Detect which cell encompasses the target text, then output its [X, Y] center coordinate. 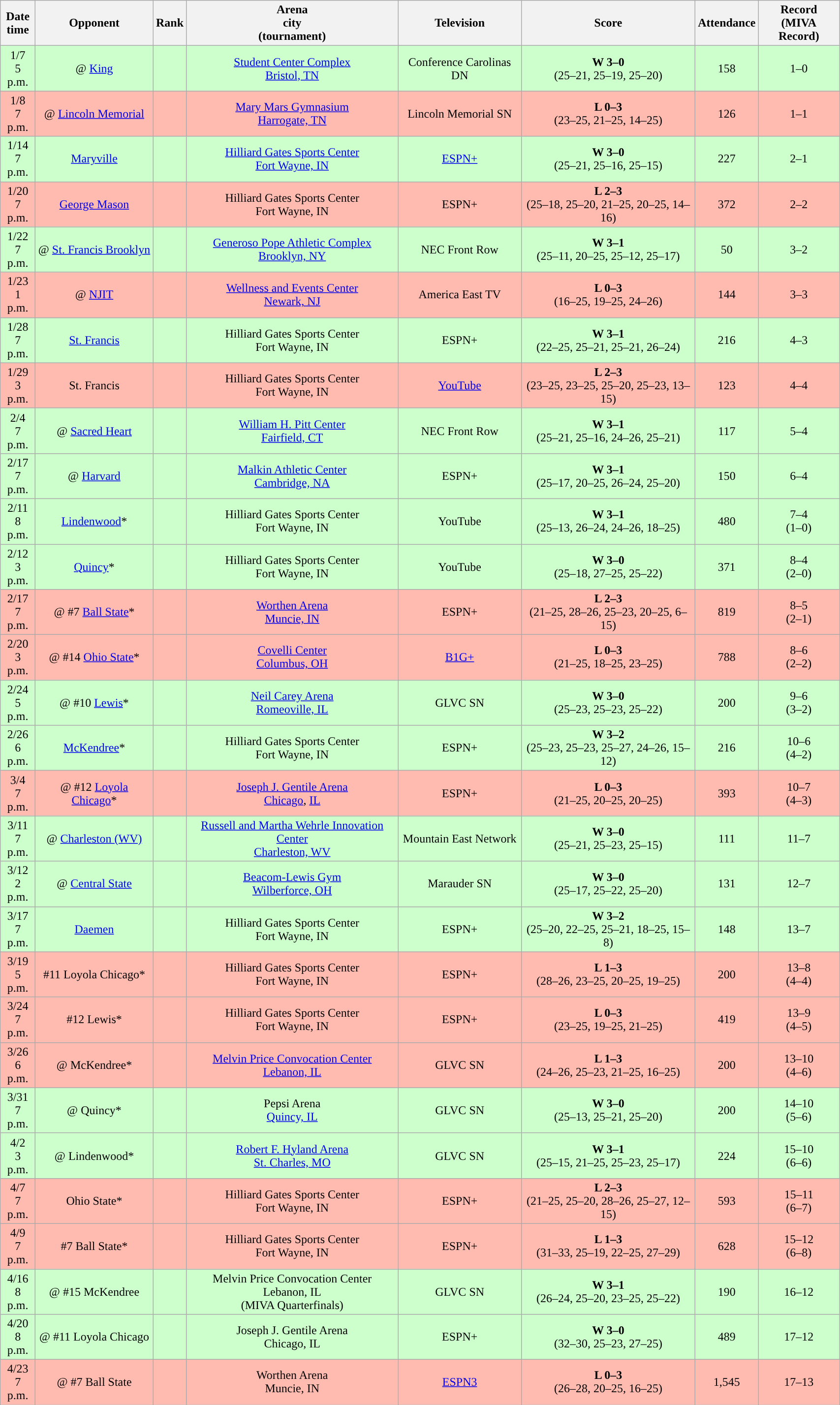
Mary Mars GymnasiumHarrogate, TN [292, 114]
2/245 p.m. [18, 703]
2/203 p.m. [18, 657]
William H. Pitt CenterFairfield, CT [292, 431]
#11 Loyola Chicago* [94, 974]
L 0–3(21–25, 20–25, 20–25) [608, 793]
Generoso Pope Athletic ComplexBrooklyn, NY [292, 250]
@ Quincy* [94, 1110]
L 0–3(26–28, 20–25, 16–25) [608, 1382]
3/117 p.m. [18, 839]
Melvin Price Convocation CenterLebanon, IL [292, 1065]
@ #15 McKendree [94, 1291]
W 3–1(26–24, 25–20, 23–25, 25–22) [608, 1291]
148 [727, 929]
Robert F. Hyland ArenaSt. Charles, MO [292, 1155]
W 3–0(25–23, 25–23, 25–22) [608, 703]
1/75 p.m. [18, 68]
2–2 [799, 204]
Lincoln Memorial SN [460, 114]
@ Charleston (WV) [94, 839]
L 2–3(21–25, 25–20, 28–26, 25–27, 12–15) [608, 1201]
372 [727, 204]
Wellness and Events CenterNewark, NJ [292, 295]
Maryville [94, 159]
480 [727, 521]
W 3–0(25–21, 25–23, 25–15) [608, 839]
1/87 p.m. [18, 114]
15–12(6–8) [799, 1246]
14–10(5–6) [799, 1110]
W 3–0(25–18, 27–25, 25–22) [608, 567]
L 0–3(21–25, 18–25, 23–25) [608, 657]
4/237 p.m. [18, 1382]
11–7 [799, 839]
Beacom-Lewis GymWilberforce, OH [292, 884]
Score [608, 23]
@ #7 Ball State [94, 1382]
50 [727, 250]
Covelli CenterColumbus, OH [292, 657]
17–12 [799, 1337]
L 1–3(24–26, 25–23, 21–25, 16–25) [608, 1065]
3/247 p.m. [18, 1020]
4/77 p.m. [18, 1201]
489 [727, 1337]
@ Lincoln Memorial [94, 114]
3/266 p.m. [18, 1065]
L 0–3(16–25, 19–25, 24–26) [608, 295]
Arenacity(tournament) [292, 23]
L 1–3(31–33, 25–19, 22–25, 27–29) [608, 1246]
@ St. Francis Brooklyn [94, 250]
Conference Carolinas DN [460, 68]
@ #7 Ball State* [94, 612]
W 3–1(25–13, 26–24, 24–26, 18–25) [608, 521]
W 3–1(25–11, 20–25, 25–12, 25–17) [608, 250]
393 [727, 793]
3–3 [799, 295]
4/208 p.m. [18, 1337]
W 3–0(25–17, 25–22, 25–20) [608, 884]
593 [727, 1201]
L 0–3(23–25, 21–25, 14–25) [608, 114]
12–7 [799, 884]
L 2–3(21–25, 28–26, 25–23, 20–25, 6–15) [608, 612]
Mountain East Network [460, 839]
13–7 [799, 929]
4/23 p.m. [18, 1155]
Attendance [727, 23]
117 [727, 431]
819 [727, 612]
1/147 p.m. [18, 159]
5–4 [799, 431]
3/195 p.m. [18, 974]
6–4 [799, 476]
W 3–2(25–20, 22–25, 25–21, 18–25, 15–8) [608, 929]
L 0–3(23–25, 19–25, 21–25) [608, 1020]
#7 Ball State* [94, 1246]
@ #14 Ohio State* [94, 657]
131 [727, 884]
Television [460, 23]
2/123 p.m. [18, 567]
2/47 p.m. [18, 431]
George Mason [94, 204]
8–6(2–2) [799, 657]
Student Center ComplexBristol, TN [292, 68]
W 3–2(25–23, 25–23, 25–27, 24–26, 15–12) [608, 748]
8–5(2–1) [799, 612]
#12 Lewis* [94, 1020]
Opponent [94, 23]
17–13 [799, 1382]
L 2–3(25–18, 25–20, 21–25, 20–25, 14–16) [608, 204]
10–7(4–3) [799, 793]
1/207 p.m. [18, 204]
@ #10 Lewis* [94, 703]
3/317 p.m. [18, 1110]
W 3–0(25–21, 25–19, 25–20) [608, 68]
Rank [169, 23]
224 [727, 1155]
3/122 p.m. [18, 884]
2–1 [799, 159]
2/266 p.m. [18, 748]
Neil Carey ArenaRomeoville, IL [292, 703]
Quincy* [94, 567]
@ Sacred Heart [94, 431]
10–6(4–2) [799, 748]
1–1 [799, 114]
4–4 [799, 385]
B1G+ [460, 657]
1/231 p.m. [18, 295]
7–4(1–0) [799, 521]
9–6(3–2) [799, 703]
ESPN3 [460, 1382]
1/227 p.m. [18, 250]
Russell and Martha Wehrle Innovation CenterCharleston, WV [292, 839]
3/177 p.m. [18, 929]
13–8(4–4) [799, 974]
Datetime [18, 23]
@ King [94, 68]
L 1–3(28–26, 23–25, 20–25, 19–25) [608, 974]
4–3 [799, 340]
1/293 p.m. [18, 385]
@ #12 Loyola Chicago* [94, 793]
15–10(6–6) [799, 1155]
Marauder SN [460, 884]
W 3–0(25–21, 25–16, 25–15) [608, 159]
4/97 p.m. [18, 1246]
15–11(6–7) [799, 1201]
W 3–1(25–17, 20–25, 26–24, 25–20) [608, 476]
@ Lindenwood* [94, 1155]
Record(MIVA Record) [799, 23]
1,545 [727, 1382]
@ Central State [94, 884]
13–10(4–6) [799, 1065]
L 2–3(23–25, 23–25, 25–20, 25–23, 13–15) [608, 385]
788 [727, 657]
227 [727, 159]
America East TV [460, 295]
13–9(4–5) [799, 1020]
150 [727, 476]
W 3–1(25–15, 21–25, 25–23, 25–17) [608, 1155]
8–4(2–0) [799, 567]
3–2 [799, 250]
111 [727, 839]
Melvin Price Convocation CenterLebanon, IL(MIVA Quarterfinals) [292, 1291]
158 [727, 68]
371 [727, 567]
419 [727, 1020]
Lindenwood* [94, 521]
144 [727, 295]
W 3–0(25–13, 25–21, 25–20) [608, 1110]
@ #11 Loyola Chicago [94, 1337]
Daemen [94, 929]
@ NJIT [94, 295]
@ McKendree* [94, 1065]
190 [727, 1291]
126 [727, 114]
W 3–1(25–21, 25–16, 24–26, 25–21) [608, 431]
McKendree* [94, 748]
Malkin Athletic CenterCambridge, NA [292, 476]
Pepsi ArenaQuincy, IL [292, 1110]
3/47 p.m. [18, 793]
4/168 p.m. [18, 1291]
@ Harvard [94, 476]
123 [727, 385]
1–0 [799, 68]
Ohio State* [94, 1201]
1/287 p.m. [18, 340]
628 [727, 1246]
16–12 [799, 1291]
2/118 p.m. [18, 521]
W 3–0(32–30, 25–23, 27–25) [608, 1337]
W 3–1(22–25, 25–21, 25–21, 26–24) [608, 340]
